Return (x, y) of the center of cell containing provided text 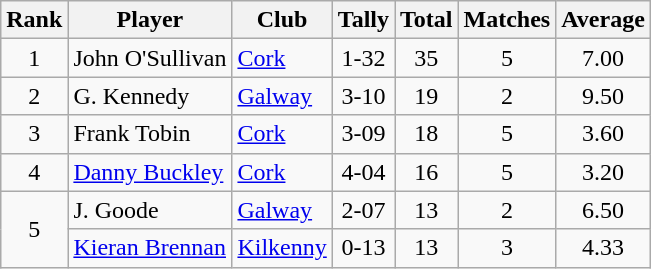
G. Kennedy (150, 96)
Average (604, 20)
9.50 (604, 96)
3.60 (604, 134)
Kilkenny (282, 248)
4 (34, 172)
7.00 (604, 58)
35 (426, 58)
16 (426, 172)
3-09 (363, 134)
1-32 (363, 58)
Tally (363, 20)
J. Goode (150, 210)
Frank Tobin (150, 134)
4-04 (363, 172)
Player (150, 20)
18 (426, 134)
John O'Sullivan (150, 58)
6.50 (604, 210)
1 (34, 58)
19 (426, 96)
Club (282, 20)
Total (426, 20)
Matches (507, 20)
Danny Buckley (150, 172)
0-13 (363, 248)
2-07 (363, 210)
Rank (34, 20)
3-10 (363, 96)
3.20 (604, 172)
Kieran Brennan (150, 248)
4.33 (604, 248)
